Detect which cell encompasses the target text, then output its [X, Y] center coordinate. 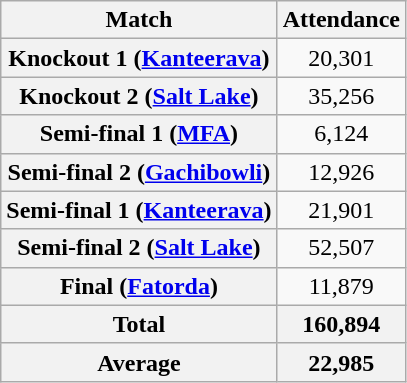
22,985 [341, 362]
35,256 [341, 96]
Semi-final 1 (Kanteerava) [139, 210]
Semi-final 1 (MFA) [139, 134]
Semi-final 2 (Gachibowli) [139, 172]
52,507 [341, 248]
Knockout 1 (Kanteerava) [139, 58]
6,124 [341, 134]
Knockout 2 (Salt Lake) [139, 96]
Final (Fatorda) [139, 286]
Total [139, 324]
11,879 [341, 286]
12,926 [341, 172]
21,901 [341, 210]
160,894 [341, 324]
Average [139, 362]
20,301 [341, 58]
Semi-final 2 (Salt Lake) [139, 248]
Match [139, 20]
Attendance [341, 20]
